From the cell containing the given text, extract its center point as (X, Y) coordinate. 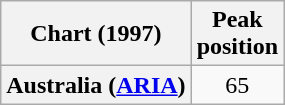
Peakposition (237, 34)
Australia (ARIA) (96, 85)
65 (237, 85)
Chart (1997) (96, 34)
